Return the (x, y) coordinate for the center point of the cell that contains the specified text.  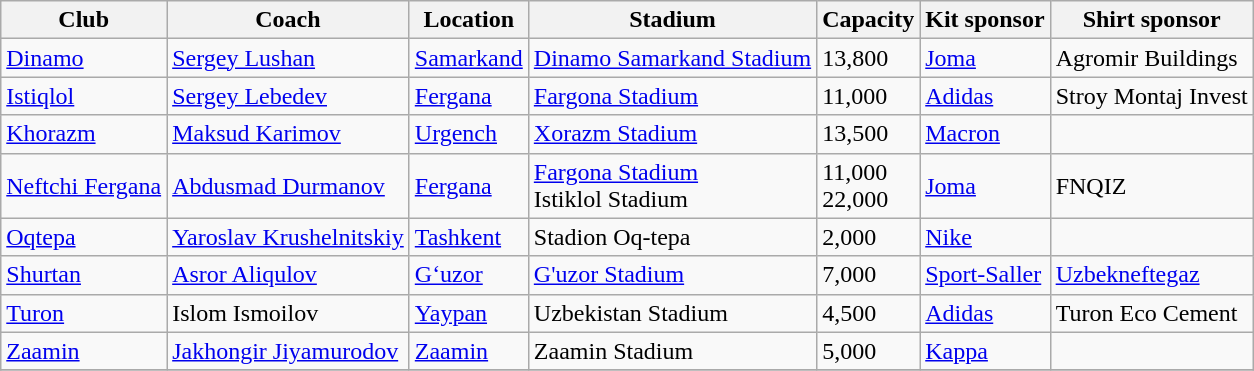
Location (468, 20)
Turon Eco Cement (1152, 313)
Nike (985, 237)
Urgench (468, 134)
5,000 (868, 351)
Islom Ismoilov (288, 313)
Jakhongir Jiyamurodov (288, 351)
Uzbekistan Stadium (672, 313)
Sergey Lebedev (288, 96)
FNQIZ (1152, 186)
Macron (985, 134)
Club (84, 20)
Stroy Montaj Invest (1152, 96)
Khorazm (84, 134)
Fargona Stadium (672, 96)
Fargona StadiumIstiklol Stadium (672, 186)
Capacity (868, 20)
G'uzor Stadium (672, 275)
Kappa (985, 351)
Shurtan (84, 275)
Xorazm Stadium (672, 134)
Zaamin Stadium (672, 351)
Agromir Buildings (1152, 58)
Uzbekneftegaz (1152, 275)
11,000 22,000 (868, 186)
13,500 (868, 134)
Maksud Karimov (288, 134)
Tashkent (468, 237)
Samarkand (468, 58)
Turon (84, 313)
11,000 (868, 96)
Dinamo Samarkand Stadium (672, 58)
4,500 (868, 313)
Dinamo (84, 58)
Stadion Oq-tepa (672, 237)
Yaroslav Krushelnitskiy (288, 237)
7,000 (868, 275)
13,800 (868, 58)
Neftchi Fergana (84, 186)
G‘uzor (468, 275)
Coach (288, 20)
Stadium (672, 20)
Shirt sponsor (1152, 20)
Sergey Lushan (288, 58)
Oqtepa (84, 237)
Sport-Saller (985, 275)
Abdusmad Durmanov (288, 186)
Yaypan (468, 313)
Asror Aliqulov (288, 275)
2,000 (868, 237)
Istiqlol (84, 96)
Kit sponsor (985, 20)
